For the text-containing cell, return its midpoint in [X, Y] coordinate format. 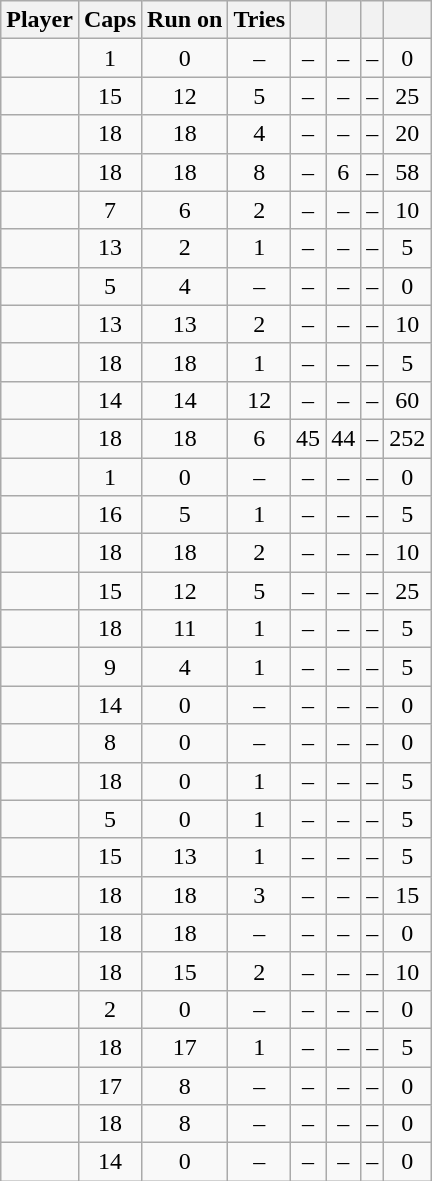
252 [408, 438]
20 [408, 134]
44 [344, 438]
3 [260, 895]
9 [110, 667]
60 [408, 400]
45 [308, 438]
11 [185, 629]
7 [110, 210]
Tries [260, 20]
Run on [185, 20]
16 [110, 515]
Player [40, 20]
58 [408, 172]
Caps [110, 20]
